From the cell containing the given text, extract its center point as (X, Y) coordinate. 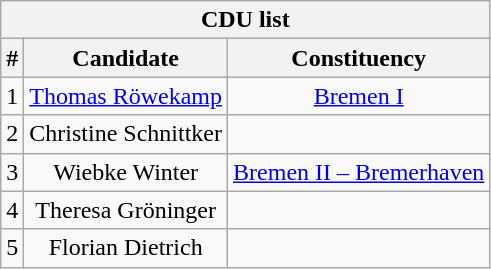
2 (12, 134)
Florian Dietrich (126, 248)
1 (12, 96)
Bremen I (359, 96)
Candidate (126, 58)
3 (12, 172)
Theresa Gröninger (126, 210)
5 (12, 248)
4 (12, 210)
Bremen II – Bremerhaven (359, 172)
# (12, 58)
CDU list (246, 20)
Christine Schnittker (126, 134)
Constituency (359, 58)
Wiebke Winter (126, 172)
Thomas Röwekamp (126, 96)
